Search for the cell housing the specified text and yield its [x, y] center coordinate. 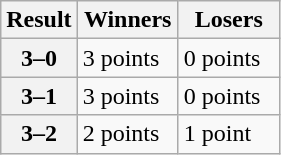
2 points [128, 134]
3–0 [39, 58]
3–1 [39, 96]
3–2 [39, 134]
Result [39, 20]
Losers [228, 20]
Winners [128, 20]
1 point [228, 134]
